Output the (X, Y) coordinate of the center of the cell containing the given text.  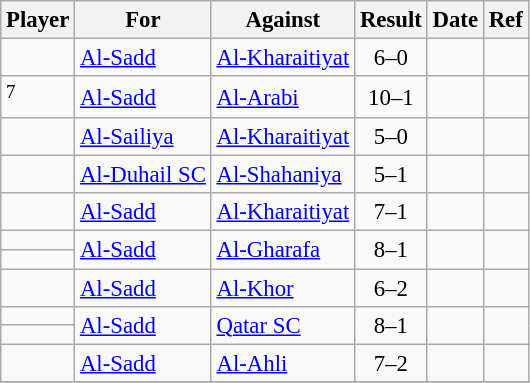
5–0 (392, 137)
Date (455, 20)
Against (282, 20)
Al-Gharafa (282, 250)
7 (38, 97)
5–1 (392, 175)
Qatar SC (282, 325)
Player (38, 20)
Al-Duhail SC (144, 175)
For (144, 20)
Al-Arabi (282, 97)
10–1 (392, 97)
7–1 (392, 213)
Result (392, 20)
Al-Khor (282, 288)
6–2 (392, 288)
6–0 (392, 58)
Al-Sailiya (144, 137)
Al-Shahaniya (282, 175)
Al-Ahli (282, 363)
7–2 (392, 363)
Ref (506, 20)
